Determine the [x, y] coordinate at the center of the cell enclosing the given text.  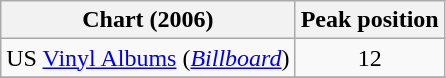
US Vinyl Albums (Billboard) [148, 58]
12 [370, 58]
Chart (2006) [148, 20]
Peak position [370, 20]
